Extract the [X, Y] coordinate from the center of the cell holding the provided text.  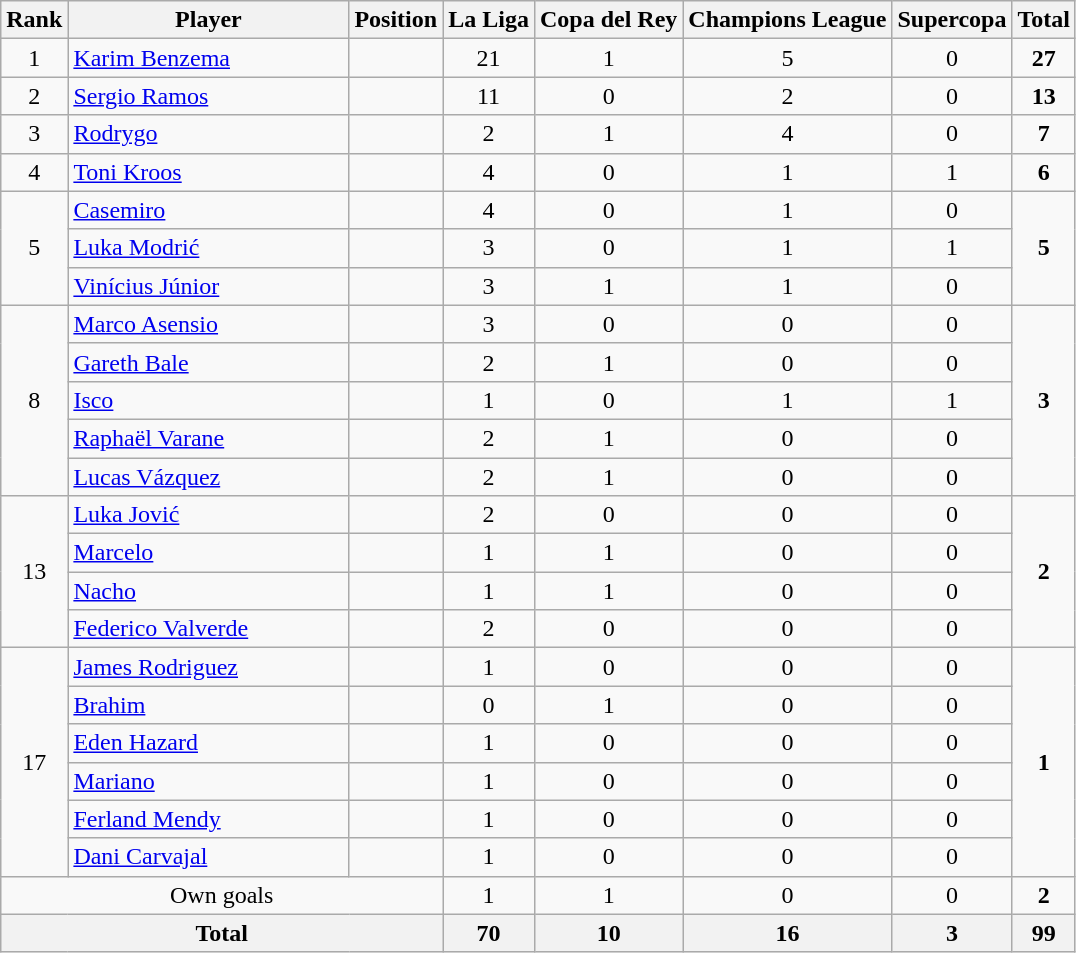
Casemiro [208, 210]
99 [1044, 933]
Luka Jović [208, 515]
16 [788, 933]
James Rodriguez [208, 667]
11 [489, 96]
6 [1044, 172]
17 [34, 762]
Gareth Bale [208, 362]
Copa del Rey [608, 20]
Own goals [222, 895]
Eden Hazard [208, 743]
Supercopa [952, 20]
Federico Valverde [208, 629]
Luka Modrić [208, 248]
7 [1044, 134]
Rodrygo [208, 134]
Karim Benzema [208, 58]
Champions League [788, 20]
Marco Asensio [208, 324]
Raphaël Varane [208, 438]
Mariano [208, 781]
Ferland Mendy [208, 819]
Dani Carvajal [208, 857]
Position [396, 20]
Nacho [208, 591]
Brahim [208, 705]
Marcelo [208, 553]
Rank [34, 20]
Player [208, 20]
27 [1044, 58]
Lucas Vázquez [208, 477]
Sergio Ramos [208, 96]
Toni Kroos [208, 172]
8 [34, 400]
La Liga [489, 20]
70 [489, 933]
Vinícius Júnior [208, 286]
21 [489, 58]
10 [608, 933]
Isco [208, 400]
